Find where the given text appears and provide that cell's center as (X, Y) coordinate. 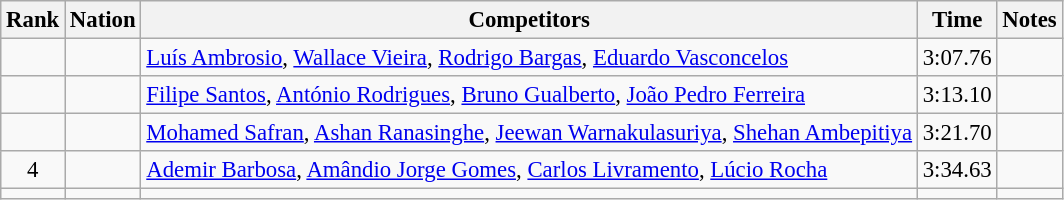
Rank (33, 20)
Filipe Santos, António Rodrigues, Bruno Gualberto, João Pedro Ferreira (529, 95)
Competitors (529, 20)
Nation (103, 20)
3:13.10 (957, 95)
3:34.63 (957, 170)
3:21.70 (957, 133)
Luís Ambrosio, Wallace Vieira, Rodrigo Bargas, Eduardo Vasconcelos (529, 58)
Time (957, 20)
4 (33, 170)
3:07.76 (957, 58)
Mohamed Safran, Ashan Ranasinghe, Jeewan Warnakulasuriya, Shehan Ambepitiya (529, 133)
Ademir Barbosa, Amândio Jorge Gomes, Carlos Livramento, Lúcio Rocha (529, 170)
Notes (1030, 20)
